From the cell containing the given text, extract its center point as (x, y) coordinate. 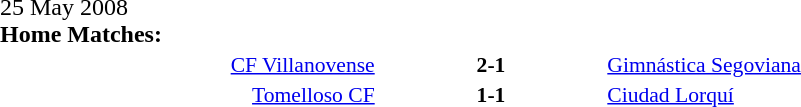
2-1 (492, 64)
